Find where the given text appears and provide that cell's center as [X, Y] coordinate. 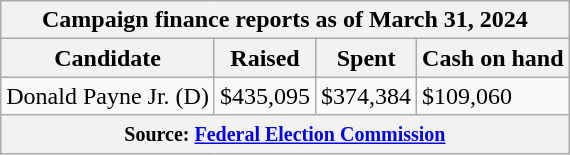
Campaign finance reports as of March 31, 2024 [285, 20]
$435,095 [264, 96]
Candidate [108, 58]
$374,384 [366, 96]
$109,060 [493, 96]
Cash on hand [493, 58]
Donald Payne Jr. (D) [108, 96]
Source: Federal Election Commission [285, 134]
Spent [366, 58]
Raised [264, 58]
